Detect which cell encompasses the target text, then output its (X, Y) center coordinate. 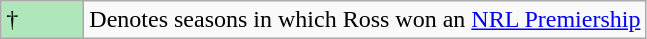
Denotes seasons in which Ross won an NRL Premiership (365, 20)
† (42, 20)
